Determine the (x, y) coordinate at the center of the cell enclosing the given text.  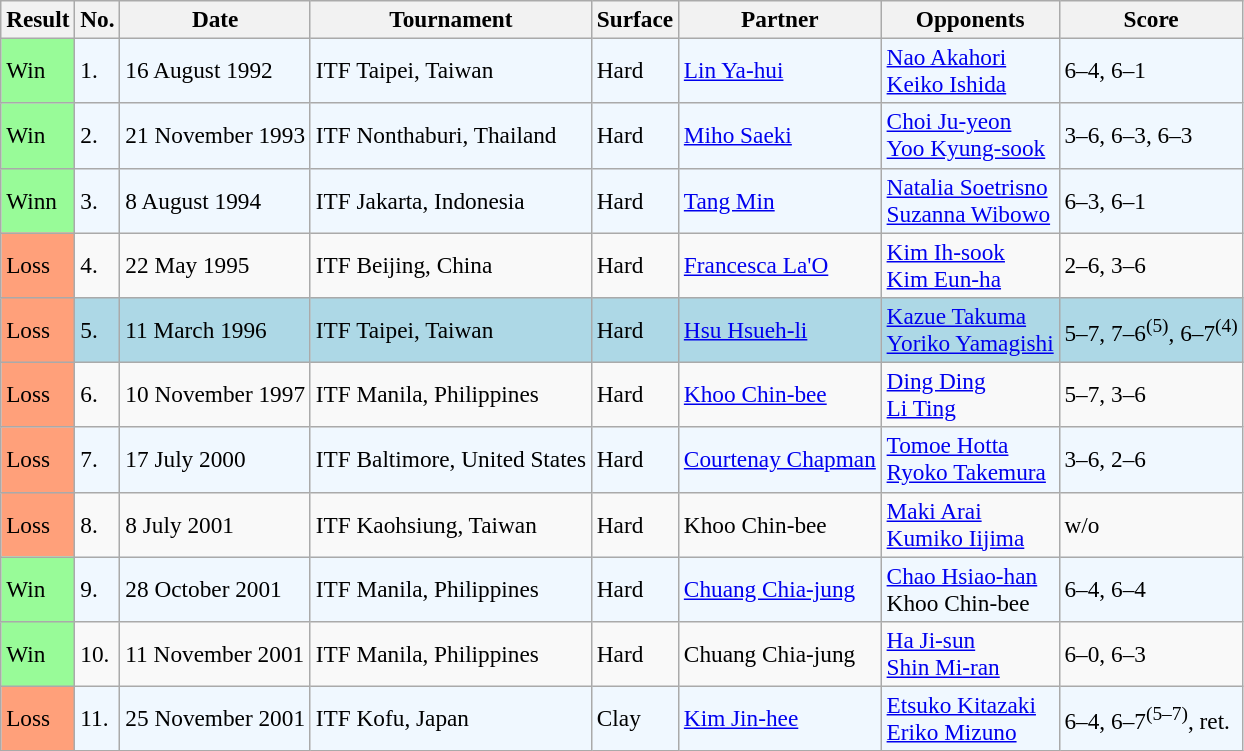
1. (98, 70)
Maki Arai Kumiko Iijima (970, 524)
Result (38, 19)
Natalia Soetrisno Suzanna Wibowo (970, 200)
3–6, 2–6 (1151, 460)
2–6, 3–6 (1151, 264)
6–4, 6–4 (1151, 588)
Courtenay Chapman (780, 460)
Partner (780, 19)
Nao Akahori Keiko Ishida (970, 70)
Miho Saeki (780, 136)
3. (98, 200)
Tang Min (780, 200)
Tomoe Hotta Ryoko Takemura (970, 460)
Ding Ding Li Ting (970, 394)
ITF Baltimore, United States (450, 460)
5. (98, 330)
3–6, 6–3, 6–3 (1151, 136)
ITF Jakarta, Indonesia (450, 200)
22 May 1995 (215, 264)
10 November 1997 (215, 394)
Chao Hsiao-han Khoo Chin-bee (970, 588)
Francesca La'O (780, 264)
Kazue Takuma Yoriko Yamagishi (970, 330)
ITF Kaohsiung, Taiwan (450, 524)
11 November 2001 (215, 654)
Choi Ju-yeon Yoo Kyung-sook (970, 136)
Opponents (970, 19)
ITF Beijing, China (450, 264)
Lin Ya-hui (780, 70)
5–7, 7–6(5), 6–7(4) (1151, 330)
6–3, 6–1 (1151, 200)
Surface (634, 19)
6. (98, 394)
4. (98, 264)
7. (98, 460)
Tournament (450, 19)
28 October 2001 (215, 588)
Kim Ih-sook Kim Eun-ha (970, 264)
w/o (1151, 524)
9. (98, 588)
Clay (634, 718)
ITF Kofu, Japan (450, 718)
21 November 1993 (215, 136)
6–4, 6–7(5–7), ret. (1151, 718)
Date (215, 19)
2. (98, 136)
Etsuko Kitazaki Eriko Mizuno (970, 718)
6–0, 6–3 (1151, 654)
8 August 1994 (215, 200)
5–7, 3–6 (1151, 394)
10. (98, 654)
8. (98, 524)
16 August 1992 (215, 70)
Winn (38, 200)
Kim Jin-hee (780, 718)
25 November 2001 (215, 718)
11 March 1996 (215, 330)
8 July 2001 (215, 524)
Hsu Hsueh-li (780, 330)
17 July 2000 (215, 460)
ITF Nonthaburi, Thailand (450, 136)
11. (98, 718)
6–4, 6–1 (1151, 70)
Score (1151, 19)
Ha Ji-sun Shin Mi-ran (970, 654)
No. (98, 19)
